Return [x, y] of the center of cell containing provided text 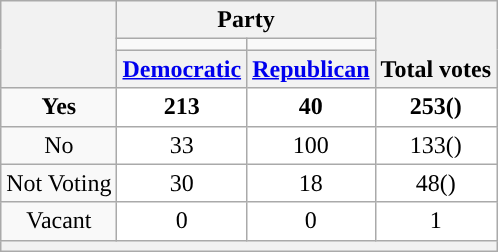
Total votes [436, 44]
Democratic [182, 69]
No [59, 145]
133() [436, 145]
33 [182, 145]
1 [436, 221]
213 [182, 107]
Not Voting [59, 183]
Republican [311, 69]
253() [436, 107]
30 [182, 183]
100 [311, 145]
18 [311, 183]
40 [311, 107]
Yes [59, 107]
48() [436, 183]
Vacant [59, 221]
Party [246, 20]
